Find where the given text appears and provide that cell's center as [X, Y] coordinate. 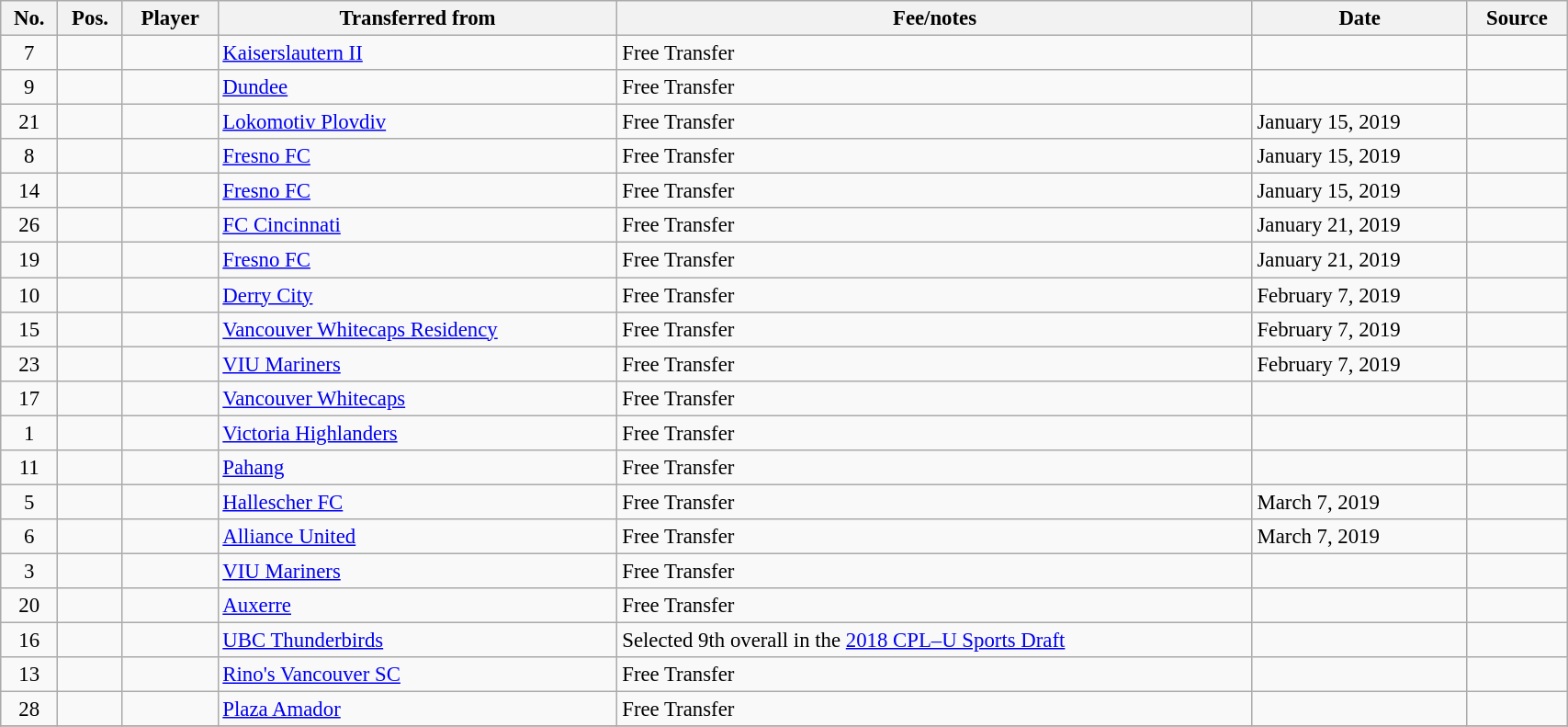
Auxerre [417, 606]
15 [29, 329]
9 [29, 87]
13 [29, 675]
21 [29, 122]
Fee/notes [935, 18]
Victoria Highlanders [417, 433]
Kaiserslautern II [417, 53]
14 [29, 191]
Lokomotiv Plovdiv [417, 122]
1 [29, 433]
Selected 9th overall in the 2018 CPL–U Sports Draft [935, 641]
No. [29, 18]
Pahang [417, 468]
Plaza Amador [417, 710]
3 [29, 571]
7 [29, 53]
19 [29, 260]
23 [29, 364]
Pos. [90, 18]
Vancouver Whitecaps [417, 398]
8 [29, 156]
11 [29, 468]
Transferred from [417, 18]
26 [29, 225]
Alliance United [417, 537]
10 [29, 295]
17 [29, 398]
Rino's Vancouver SC [417, 675]
28 [29, 710]
Source [1517, 18]
Dundee [417, 87]
FC Cincinnati [417, 225]
20 [29, 606]
5 [29, 502]
Derry City [417, 295]
Player [170, 18]
Vancouver Whitecaps Residency [417, 329]
6 [29, 537]
UBC Thunderbirds [417, 641]
16 [29, 641]
Hallescher FC [417, 502]
Date [1359, 18]
